Provide the (X, Y) coordinate of the cell's center where the given text is located.  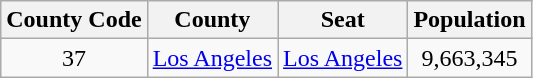
County Code (74, 20)
County (212, 20)
37 (74, 58)
Seat (343, 20)
Population (470, 20)
9,663,345 (470, 58)
